From the cell containing the given text, extract its center point as [X, Y] coordinate. 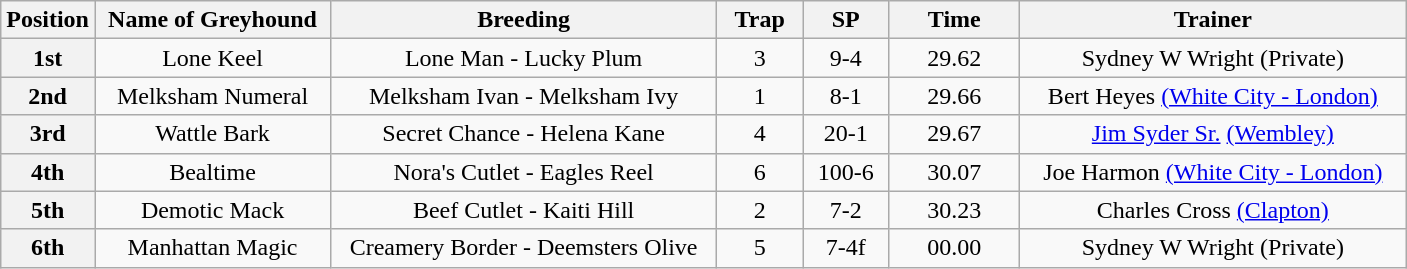
30.23 [954, 210]
Name of Greyhound [212, 20]
29.62 [954, 58]
Beef Cutlet - Kaiti Hill [524, 210]
4th [48, 172]
6th [48, 248]
Creamery Border - Deemsters Olive [524, 248]
Trap [760, 20]
Breeding [524, 20]
Time [954, 20]
4 [760, 134]
3rd [48, 134]
Manhattan Magic [212, 248]
Lone Man - Lucky Plum [524, 58]
Melksham Numeral [212, 96]
Nora's Cutlet - Eagles Reel [524, 172]
00.00 [954, 248]
29.66 [954, 96]
SP [846, 20]
Bert Heyes (White City - London) [1213, 96]
20-1 [846, 134]
30.07 [954, 172]
100-6 [846, 172]
Bealtime [212, 172]
5 [760, 248]
7-4f [846, 248]
7-2 [846, 210]
Demotic Mack [212, 210]
Trainer [1213, 20]
2 [760, 210]
Position [48, 20]
Jim Syder Sr. (Wembley) [1213, 134]
2nd [48, 96]
Secret Chance - Helena Kane [524, 134]
3 [760, 58]
5th [48, 210]
Wattle Bark [212, 134]
Joe Harmon (White City - London) [1213, 172]
8-1 [846, 96]
Lone Keel [212, 58]
6 [760, 172]
1 [760, 96]
Charles Cross (Clapton) [1213, 210]
29.67 [954, 134]
9-4 [846, 58]
Melksham Ivan - Melksham Ivy [524, 96]
1st [48, 58]
